Determine the [x, y] coordinate at the center of the cell enclosing the given text.  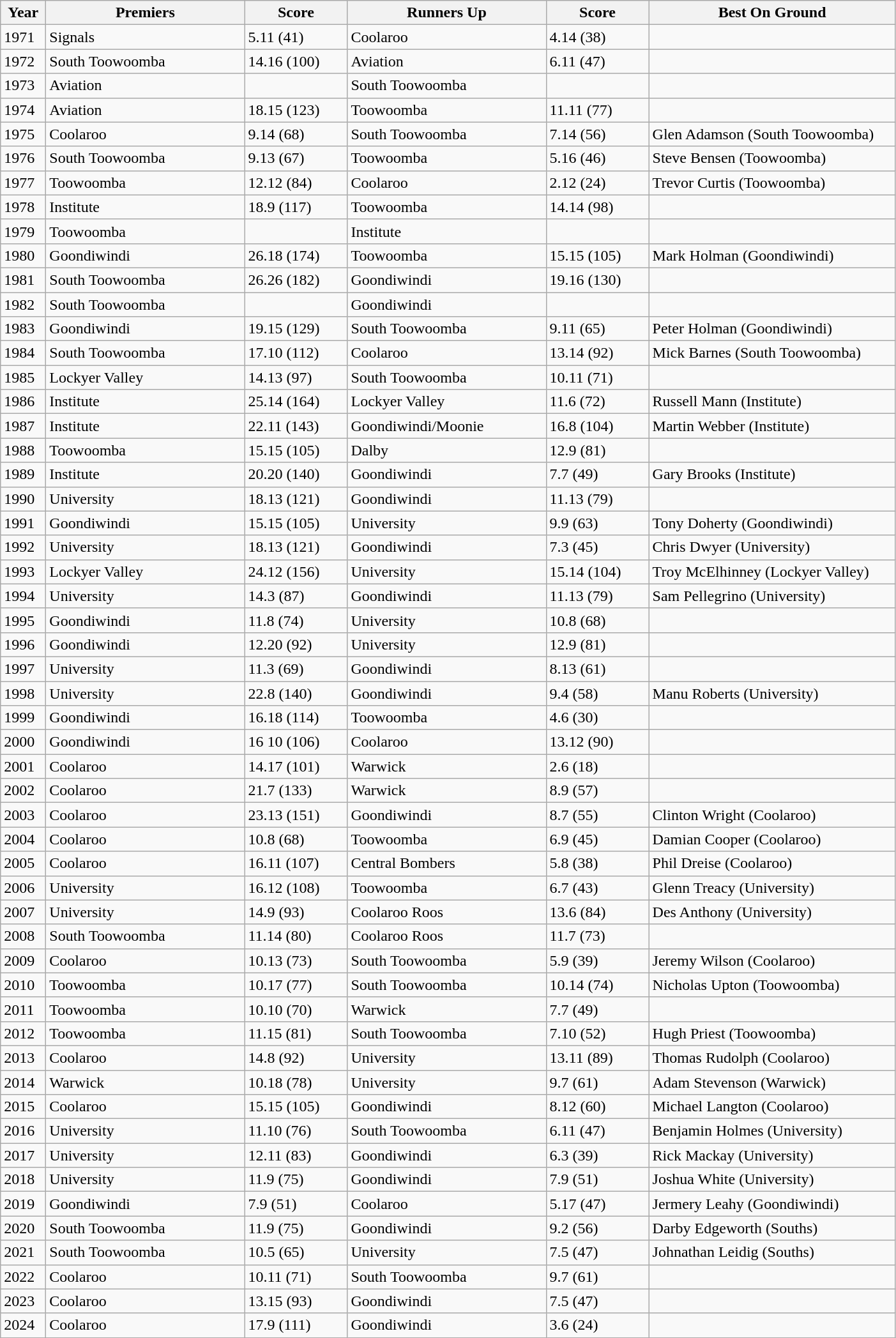
1990 [23, 499]
Des Anthony (University) [772, 912]
Hugh Priest (Toowoomba) [772, 1033]
Joshua White (University) [772, 1180]
1979 [23, 231]
9.9 (63) [598, 523]
23.13 (151) [296, 815]
11.15 (81) [296, 1033]
10.17 (77) [296, 985]
1973 [23, 86]
1982 [23, 305]
1989 [23, 475]
2021 [23, 1252]
Sam Pellegrino (University) [772, 596]
Troy McElhinney (Lockyer Valley) [772, 572]
22.8 (140) [296, 693]
1978 [23, 207]
17.10 (112) [296, 353]
16.18 (114) [296, 718]
2012 [23, 1033]
2004 [23, 839]
Damian Cooper (Coolaroo) [772, 839]
16 10 (106) [296, 742]
19.15 (129) [296, 329]
4.6 (30) [598, 718]
7.3 (45) [598, 547]
Mark Holman (Goondiwindi) [772, 255]
1971 [23, 37]
Dalby [447, 450]
1975 [23, 134]
16.12 (108) [296, 888]
Goondiwindi/Moonie [447, 426]
Martin Webber (Institute) [772, 426]
22.11 (143) [296, 426]
1999 [23, 718]
Rick Mackay (University) [772, 1155]
14.14 (98) [598, 207]
1976 [23, 158]
3.6 (24) [598, 1325]
Michael Langton (Coolaroo) [772, 1107]
2018 [23, 1180]
Steve Bensen (Toowoomba) [772, 158]
Johnathan Leidig (Souths) [772, 1252]
2.12 (24) [598, 183]
1991 [23, 523]
1988 [23, 450]
2019 [23, 1204]
10.14 (74) [598, 985]
14.17 (101) [296, 766]
2016 [23, 1131]
1998 [23, 693]
Central Bombers [447, 863]
8.12 (60) [598, 1107]
10.18 (78) [296, 1083]
26.26 (182) [296, 280]
Russell Mann (Institute) [772, 402]
8.9 (57) [598, 791]
13.11 (89) [598, 1058]
9.4 (58) [598, 693]
7.14 (56) [598, 134]
Adam Stevenson (Warwick) [772, 1083]
2020 [23, 1228]
9.13 (67) [296, 158]
2024 [23, 1325]
14.9 (93) [296, 912]
1981 [23, 280]
4.14 (38) [598, 37]
2006 [23, 888]
11.14 (80) [296, 936]
1995 [23, 620]
Nicholas Upton (Toowoomba) [772, 985]
20.20 (140) [296, 475]
13.15 (93) [296, 1301]
7.10 (52) [598, 1033]
2017 [23, 1155]
21.7 (133) [296, 791]
12.20 (92) [296, 644]
Signals [146, 37]
6.3 (39) [598, 1155]
5.8 (38) [598, 863]
Premiers [146, 13]
2013 [23, 1058]
Thomas Rudolph (Coolaroo) [772, 1058]
2009 [23, 961]
16.11 (107) [296, 863]
14.13 (97) [296, 377]
Mick Barnes (South Toowoomba) [772, 353]
1983 [23, 329]
2014 [23, 1083]
Glenn Treacy (University) [772, 888]
11.3 (69) [296, 669]
1977 [23, 183]
Clinton Wright (Coolaroo) [772, 815]
Phil Dreise (Coolaroo) [772, 863]
Best On Ground [772, 13]
26.18 (174) [296, 255]
Chris Dwyer (University) [772, 547]
1994 [23, 596]
2008 [23, 936]
Trevor Curtis (Toowoomba) [772, 183]
6.7 (43) [598, 888]
1980 [23, 255]
13.14 (92) [598, 353]
12.11 (83) [296, 1155]
2003 [23, 815]
1972 [23, 61]
11.10 (76) [296, 1131]
1992 [23, 547]
9.2 (56) [598, 1228]
Tony Doherty (Goondiwindi) [772, 523]
24.12 (156) [296, 572]
11.8 (74) [296, 620]
Gary Brooks (Institute) [772, 475]
5.11 (41) [296, 37]
2015 [23, 1107]
2011 [23, 1009]
Manu Roberts (University) [772, 693]
11.6 (72) [598, 402]
11.7 (73) [598, 936]
2023 [23, 1301]
2.6 (18) [598, 766]
2001 [23, 766]
15.14 (104) [598, 572]
Jermery Leahy (Goondiwindi) [772, 1204]
2022 [23, 1277]
1997 [23, 669]
18.9 (117) [296, 207]
8.13 (61) [598, 669]
14.3 (87) [296, 596]
2000 [23, 742]
19.16 (130) [598, 280]
9.14 (68) [296, 134]
18.15 (123) [296, 110]
14.8 (92) [296, 1058]
14.16 (100) [296, 61]
1974 [23, 110]
10.13 (73) [296, 961]
1985 [23, 377]
1996 [23, 644]
13.12 (90) [598, 742]
5.17 (47) [598, 1204]
11.11 (77) [598, 110]
12.12 (84) [296, 183]
Benjamin Holmes (University) [772, 1131]
9.11 (65) [598, 329]
1987 [23, 426]
8.7 (55) [598, 815]
1986 [23, 402]
2010 [23, 985]
25.14 (164) [296, 402]
Peter Holman (Goondiwindi) [772, 329]
Darby Edgeworth (Souths) [772, 1228]
10.10 (70) [296, 1009]
5.9 (39) [598, 961]
Glen Adamson (South Toowoomba) [772, 134]
5.16 (46) [598, 158]
1984 [23, 353]
17.9 (111) [296, 1325]
Jeremy Wilson (Coolaroo) [772, 961]
2007 [23, 912]
2002 [23, 791]
Runners Up [447, 13]
Year [23, 13]
2005 [23, 863]
13.6 (84) [598, 912]
1993 [23, 572]
6.9 (45) [598, 839]
10.5 (65) [296, 1252]
16.8 (104) [598, 426]
